Pinpoint the cell where the given text exists, returning its (x, y) midpoint coordinate. 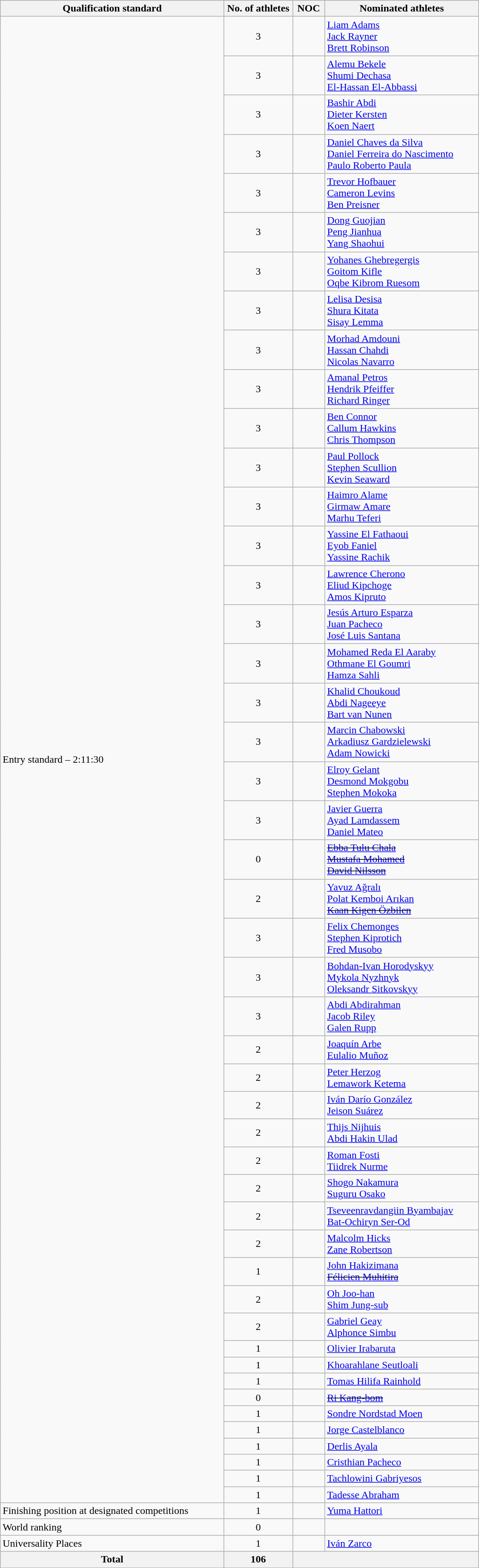
Yohanes GhebregergisGoitom KifleOqbe Kibrom Ruesom (402, 271)
Jorge Castelblanco (402, 1430)
Gabriel GeayAlphonce Simbu (402, 1327)
Olivier Irabaruta (402, 1349)
Haimro AlameGirmaw AmareMarhu Teferi (402, 507)
Iván Zarco (402, 1543)
Malcolm HicksZane Robertson (402, 1243)
Dong GuojianPeng JianhuaYang Shaohui (402, 232)
106 (258, 1559)
Yuma Hattori (402, 1511)
Bashir AbdiDieter KerstenKoen Naert (402, 115)
Alemu BekeleShumi DechasaEl-Hassan El-Abbassi (402, 75)
Amanal PetrosHendrik PfeifferRichard Ringer (402, 389)
Total (112, 1559)
Cristhian Pacheco (402, 1462)
Jesús Arturo EsparzaJuan PachecoJosé Luis Santana (402, 624)
Tadesse Abraham (402, 1495)
Joaquín Arbe Eulalio Muñoz (402, 1049)
Lawrence CheronoEliud KipchogeAmos Kipruto (402, 585)
Tseveenravdangiin ByambajavBat-Ochiryn Ser-Od (402, 1216)
Finishing position at designated competitions (112, 1511)
Entry standard – 2:11:30 (112, 760)
World ranking (112, 1527)
Elroy GelantDesmond MokgobuStephen Mokoka (402, 781)
Derlis Ayala (402, 1446)
Khalid ChoukoudAbdi NageeyeBart van Nunen (402, 703)
Yavuz AğralıPolat Kemboi ArıkanKaan Kigen Özbilen (402, 899)
Oh Joo-hanShim Jung-sub (402, 1299)
No. of athletes (258, 9)
Nominated athletes (402, 9)
Shogo NakamuraSuguru Osako (402, 1188)
Qualification standard (112, 9)
Javier GuerraAyad LamdassemDaniel Mateo (402, 820)
Liam AdamsJack RaynerBrett Robinson (402, 36)
NOC (309, 9)
Peter HerzogLemawork Ketema (402, 1077)
Felix ChemongesStephen KiprotichFred Musobo (402, 938)
Tachlowini Gabriyesos (402, 1479)
Universality Places (112, 1543)
Roman FostiTiidrek Nurme (402, 1161)
Ri Kang-bom (402, 1397)
Mohamed Reda El AarabyOthmane El GoumriHamza Sahli (402, 663)
Ebba Tulu ChalaMustafa MohamedDavid Nilsson (402, 859)
Sondre Nordstad Moen (402, 1413)
John HakizimanaFélicien Muhitira (402, 1272)
Trevor HofbauerCameron LevinsBen Preisner (402, 193)
Abdi AbdirahmanJacob RileyGalen Rupp (402, 1016)
Bohdan-Ivan HorodyskyyMykola NyzhnykOleksandr Sitkovskyy (402, 977)
Daniel Chaves da SilvaDaniel Ferreira do NascimentoPaulo Roberto Paula (402, 154)
Tomas Hilifa Rainhold (402, 1381)
Yassine El FathaouiEyob FanielYassine Rachik (402, 546)
Paul PollockStephen ScullionKevin Seaward (402, 468)
Iván Darío GonzálezJeison Suárez (402, 1106)
Morhad AmdouniHassan ChahdiNicolas Navarro (402, 350)
Ben ConnorCallum HawkinsChris Thompson (402, 428)
Thijs NijhuisAbdi Hakin Ulad (402, 1133)
Marcin ChabowskiArkadiusz GardzielewskiAdam Nowicki (402, 742)
Khoarahlane Seutloali (402, 1365)
Lelisa DesisaShura KitataSisay Lemma (402, 310)
